Pinpoint the cell where the given text exists, returning its [x, y] midpoint coordinate. 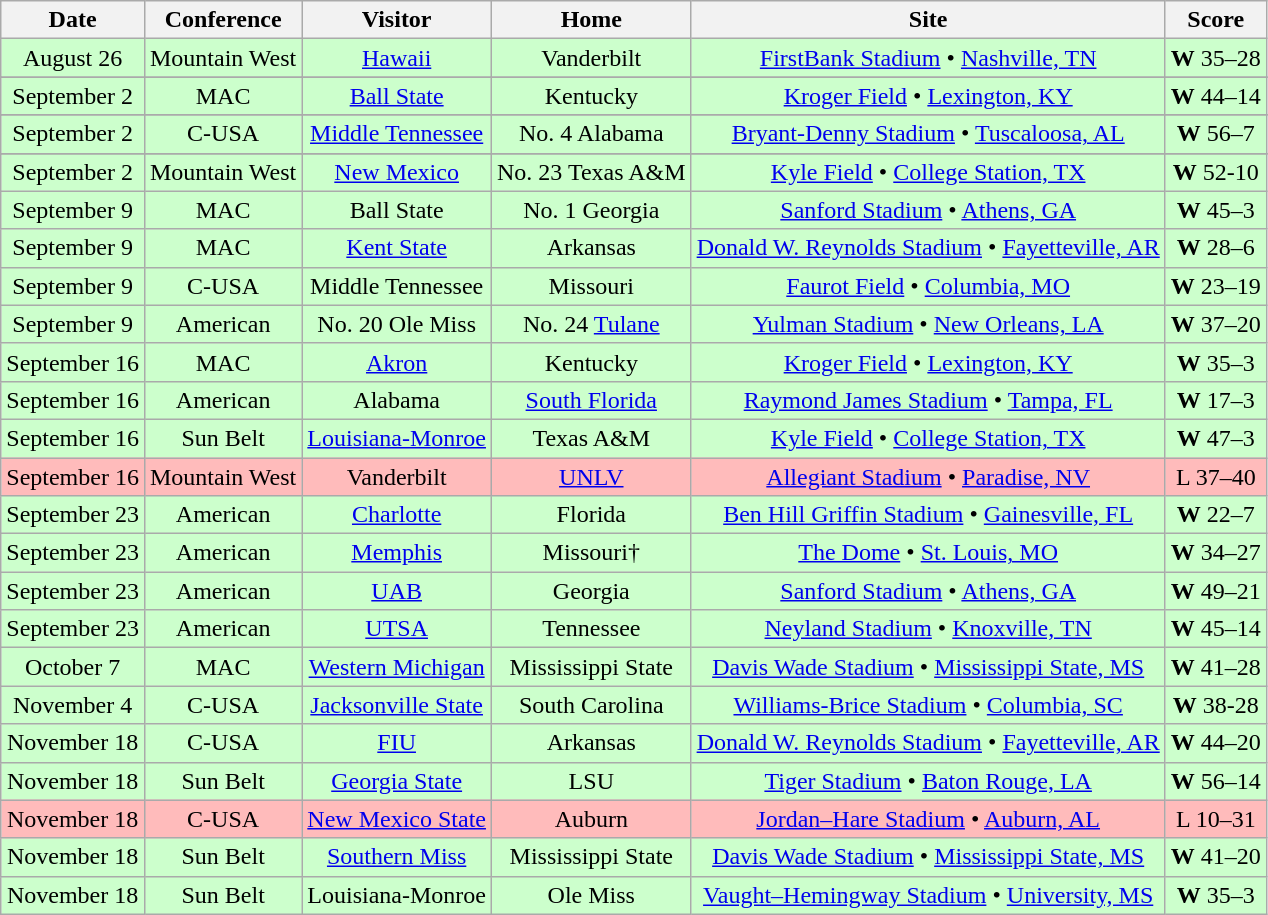
Visitor [397, 20]
W 37–20 [1216, 324]
UTSA [397, 629]
Home [591, 20]
October 7 [73, 667]
W 38-28 [1216, 705]
No. 4 Alabama [591, 134]
No. 23 Texas A&M [591, 172]
South Florida [591, 400]
South Carolina [591, 705]
Hawaii [397, 58]
The Dome • St. Louis, MO [928, 553]
FIU [397, 743]
Raymond James Stadium • Tampa, FL [928, 400]
W 35–28 [1216, 58]
W 47–3 [1216, 438]
W 49–21 [1216, 591]
Bryant-Denny Stadium • Tuscaloosa, AL [928, 134]
New Mexico State [397, 819]
Alabama [397, 400]
Tiger Stadium • Baton Rouge, LA [928, 781]
August 26 [73, 58]
Faurot Field • Columbia, MO [928, 286]
Yulman Stadium • New Orleans, LA [928, 324]
Tennessee [591, 629]
No. 1 Georgia [591, 210]
Texas A&M [591, 438]
Date [73, 20]
W 34–27 [1216, 553]
W 17–3 [1216, 400]
Southern Miss [397, 857]
FirstBank Stadium • Nashville, TN [928, 58]
Missouri† [591, 553]
W 44–14 [1216, 96]
New Mexico [397, 172]
UAB [397, 591]
Georgia [591, 591]
Williams-Brice Stadium • Columbia, SC [928, 705]
Jacksonville State [397, 705]
Site [928, 20]
November 4 [73, 705]
W 56–7 [1216, 134]
Florida [591, 515]
W 52-10 [1216, 172]
Conference [222, 20]
Missouri [591, 286]
Neyland Stadium • Knoxville, TN [928, 629]
W 45–14 [1216, 629]
W 22–7 [1216, 515]
Georgia State [397, 781]
W 56–14 [1216, 781]
LSU [591, 781]
No. 24 Tulane [591, 324]
Ben Hill Griffin Stadium • Gainesville, FL [928, 515]
W 44–20 [1216, 743]
No. 20 Ole Miss [397, 324]
L 10–31 [1216, 819]
Vaught–Hemingway Stadium • University, MS [928, 895]
W 28–6 [1216, 248]
W 41–20 [1216, 857]
W 41–28 [1216, 667]
Allegiant Stadium • Paradise, NV [928, 477]
Score [1216, 20]
Akron [397, 362]
W 23–19 [1216, 286]
UNLV [591, 477]
Ole Miss [591, 895]
Memphis [397, 553]
Western Michigan [397, 667]
Jordan–Hare Stadium • Auburn, AL [928, 819]
Auburn [591, 819]
L 37–40 [1216, 477]
W 45–3 [1216, 210]
Kent State [397, 248]
Charlotte [397, 515]
